Return (X, Y) of the center of cell containing provided text 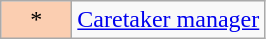
* (36, 20)
Caretaker manager (168, 20)
